Capture the cell that displays the provided text and extract its (X, Y) central coordinate. 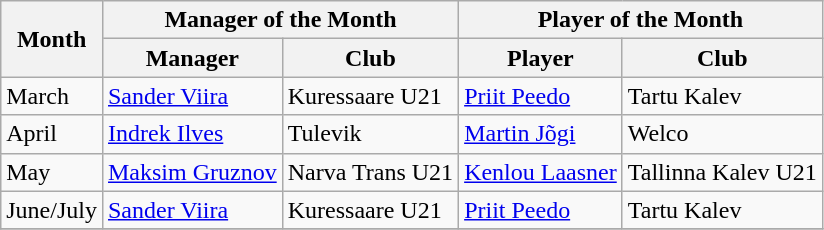
May (52, 172)
Manager (192, 58)
April (52, 134)
Player (541, 58)
Tulevik (370, 134)
June/July (52, 210)
March (52, 96)
Tallinna Kalev U21 (722, 172)
Month (52, 39)
Indrek Ilves (192, 134)
Narva Trans U21 (370, 172)
Player of the Month (641, 20)
Martin Jõgi (541, 134)
Kenlou Laasner (541, 172)
Maksim Gruznov (192, 172)
Manager of the Month (280, 20)
Welco (722, 134)
